Return [x, y] of the center of cell containing provided text 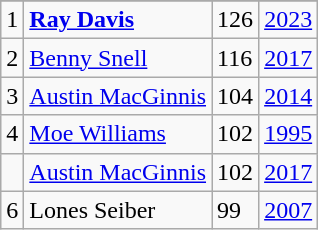
Benny Snell [118, 58]
2 [12, 58]
126 [236, 20]
99 [236, 210]
Lones Seiber [118, 210]
1 [12, 20]
4 [12, 134]
1995 [288, 134]
2014 [288, 96]
Ray Davis [118, 20]
116 [236, 58]
6 [12, 210]
Moe Williams [118, 134]
2007 [288, 210]
2023 [288, 20]
104 [236, 96]
3 [12, 96]
